Provide the (X, Y) coordinate of the cell's center where the given text is located.  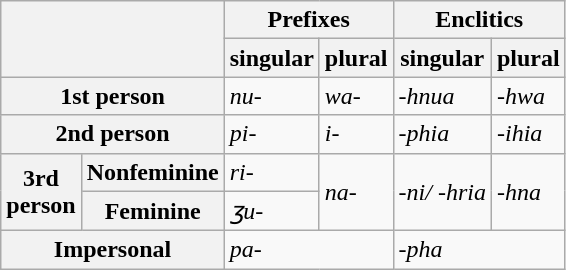
-hwa (528, 96)
Impersonal (112, 250)
-pha (479, 250)
Feminine (152, 211)
Enclitics (479, 20)
pi- (272, 134)
wa- (356, 96)
Prefixes (308, 20)
-hnua (442, 96)
-phia (442, 134)
i- (356, 134)
Nonfeminine (152, 172)
pa- (308, 250)
nu- (272, 96)
ʒu- (272, 211)
na- (356, 192)
1st person (112, 96)
-hna (528, 192)
-ihia (528, 134)
-ni/ -hria (442, 192)
2nd person (112, 134)
3rdperson (41, 192)
ri- (272, 172)
